Scan for the cell matching the given text and deliver its [X, Y] coordinate at center. 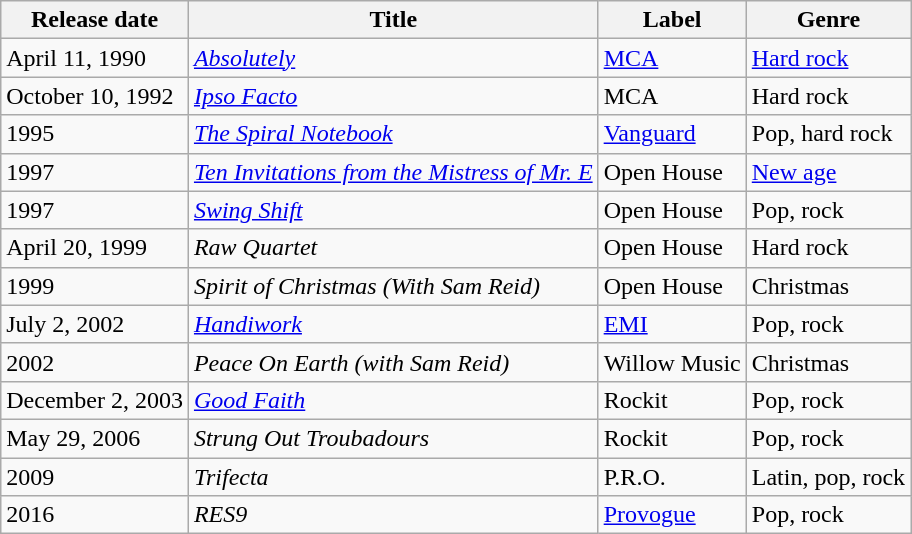
2009 [95, 477]
2002 [95, 362]
Peace On Earth (with Sam Reid) [393, 362]
October 10, 1992 [95, 96]
EMI [672, 324]
1999 [95, 286]
Provogue [672, 515]
2016 [95, 515]
Label [672, 20]
Handiwork [393, 324]
April 20, 1999 [95, 248]
Willow Music [672, 362]
P.R.O. [672, 477]
Good Faith [393, 400]
Pop, hard rock [828, 134]
RES9 [393, 515]
Genre [828, 20]
Vanguard [672, 134]
Ten Invitations from the Mistress of Mr. E [393, 172]
July 2, 2002 [95, 324]
1995 [95, 134]
Latin, pop, rock [828, 477]
December 2, 2003 [95, 400]
Ipso Facto [393, 96]
Title [393, 20]
Strung Out Troubadours [393, 438]
Spirit of Christmas (With Sam Reid) [393, 286]
Trifecta [393, 477]
Raw Quartet [393, 248]
Absolutely [393, 58]
New age [828, 172]
May 29, 2006 [95, 438]
April 11, 1990 [95, 58]
Release date [95, 20]
The Spiral Notebook [393, 134]
Swing Shift [393, 210]
